Return the [x, y] coordinate for the center point of the cell that contains the specified text.  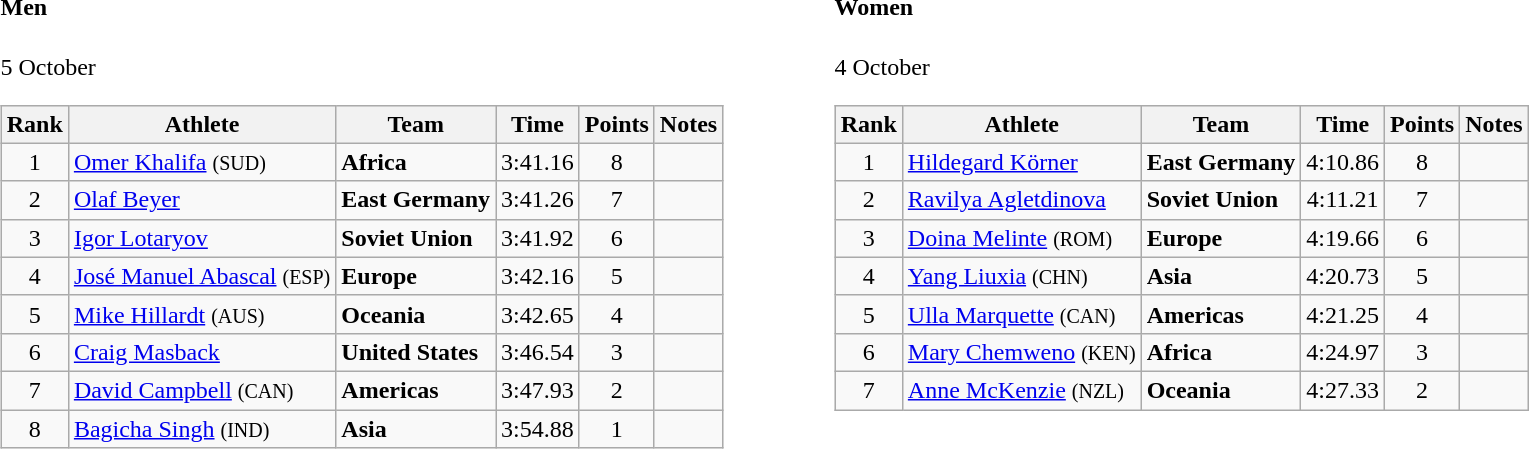
Igor Lotaryov [202, 238]
Mike Hillardt (AUS) [202, 314]
Mary Chemweno (KEN) [1022, 352]
Ulla Marquette (CAN) [1022, 314]
Craig Masback [202, 352]
Anne McKenzie (NZL) [1022, 390]
3:46.54 [538, 352]
4:10.86 [1343, 162]
Doina Melinte (ROM) [1022, 238]
3:42.65 [538, 314]
4:19.66 [1343, 238]
3:41.26 [538, 200]
Hildegard Körner [1022, 162]
3:54.88 [538, 429]
José Manuel Abascal (ESP) [202, 276]
3:41.92 [538, 238]
4:20.73 [1343, 276]
4:21.25 [1343, 314]
Yang Liuxia (CHN) [1022, 276]
4:24.97 [1343, 352]
Ravilya Agletdinova [1022, 200]
3:42.16 [538, 276]
Bagicha Singh (IND) [202, 429]
David Campbell (CAN) [202, 390]
4:27.33 [1343, 390]
3:41.16 [538, 162]
3:47.93 [538, 390]
4:11.21 [1343, 200]
United States [416, 352]
Olaf Beyer [202, 200]
Omer Khalifa (SUD) [202, 162]
